Search for the cell housing the specified text and yield its [x, y] center coordinate. 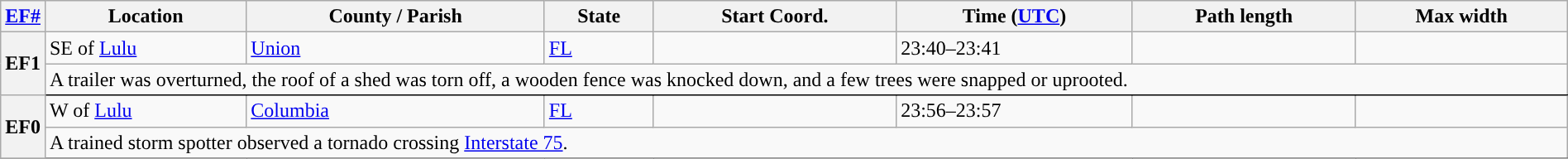
Time (UTC) [1015, 17]
Start Coord. [775, 17]
Max width [1461, 17]
Location [146, 17]
A trailer was overturned, the roof of a shed was torn off, a wooden fence was knocked down, and a few trees were snapped or uprooted. [806, 79]
EF# [23, 17]
State [599, 17]
SE of Lulu [146, 48]
County / Parish [395, 17]
A trained storm spotter observed a tornado crossing Interstate 75. [806, 142]
23:40–23:41 [1015, 48]
Path length [1244, 17]
W of Lulu [146, 111]
23:56–23:57 [1015, 111]
Columbia [395, 111]
EF0 [23, 127]
Union [395, 48]
EF1 [23, 64]
